Return (x, y) of the center of cell containing provided text 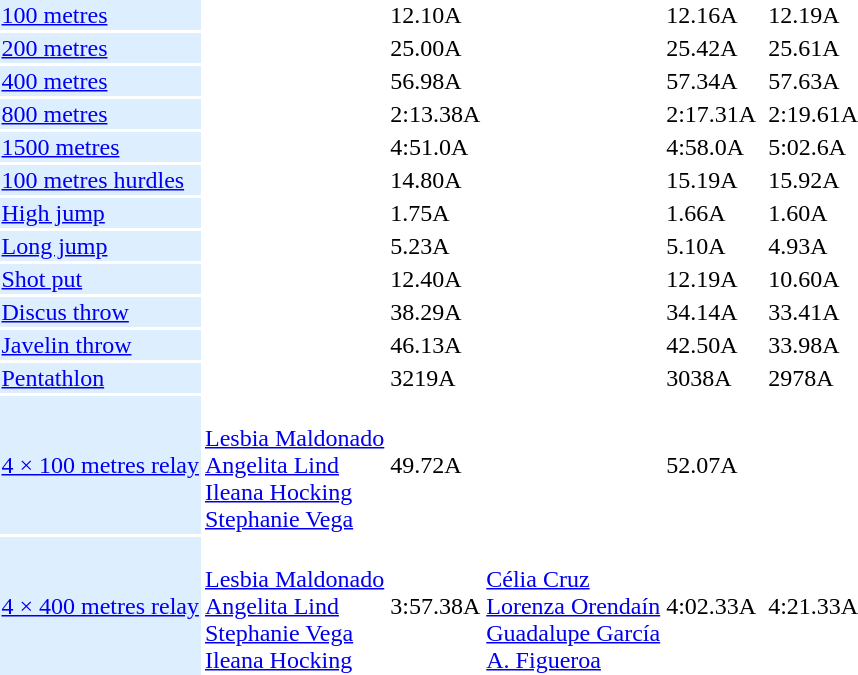
1.75A (436, 213)
Javelin throw (100, 345)
3038A (712, 378)
12.10A (436, 15)
15.19A (712, 180)
100 metres (100, 15)
46.13A (436, 345)
25.00A (436, 48)
Pentathlon (100, 378)
High jump (100, 213)
100 metres hurdles (100, 180)
56.98A (436, 81)
12.19A (712, 279)
800 metres (100, 114)
2:13.38A (436, 114)
Lesbia Maldonado Angelita Lind Stephanie Vega Ileana Hocking (294, 606)
12.16A (712, 15)
38.29A (436, 312)
Long jump (100, 246)
52.07A (712, 465)
400 metres (100, 81)
1.66A (712, 213)
4 × 400 metres relay (100, 606)
42.50A (712, 345)
4:51.0A (436, 147)
3:57.38A (436, 606)
57.34A (712, 81)
4 × 100 metres relay (100, 465)
5.23A (436, 246)
Célia Cruz Lorenza Orendaín Guadalupe García A. Figueroa (574, 606)
14.80A (436, 180)
1500 metres (100, 147)
Lesbia Maldonado Angelita Lind Ileana Hocking Stephanie Vega (294, 465)
49.72A (436, 465)
12.40A (436, 279)
4:58.0A (712, 147)
200 metres (100, 48)
25.42A (712, 48)
4:02.33A (712, 606)
2:17.31A (712, 114)
34.14A (712, 312)
5.10A (712, 246)
3219A (436, 378)
Shot put (100, 279)
Discus throw (100, 312)
